Extract the (X, Y) coordinate from the center of the cell holding the provided text.  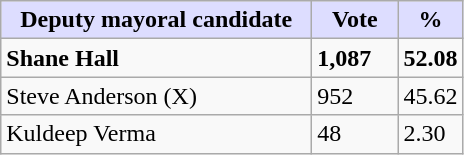
45.62 (430, 96)
48 (355, 134)
Steve Anderson (X) (156, 96)
Kuldeep Verma (156, 134)
Vote (355, 20)
Shane Hall (156, 58)
2.30 (430, 134)
952 (355, 96)
Deputy mayoral candidate (156, 20)
1,087 (355, 58)
52.08 (430, 58)
% (430, 20)
